Identify which cell holds the provided text, then report its (X, Y) central coordinate. 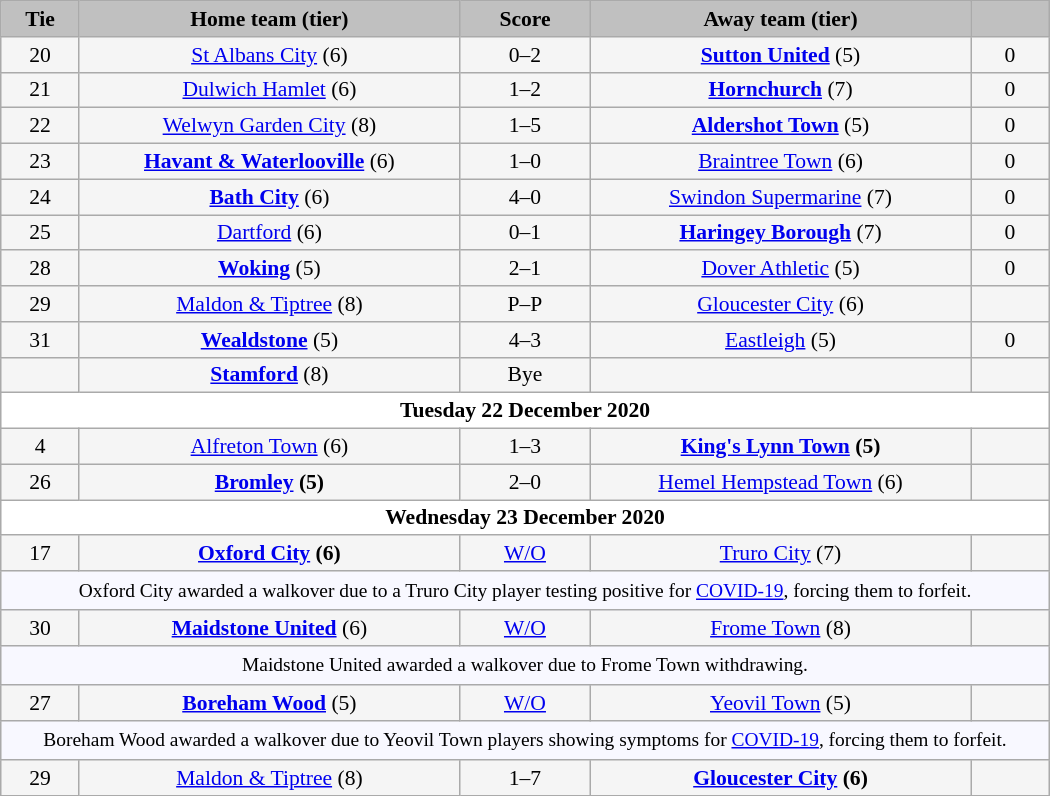
Oxford City (6) (269, 554)
20 (40, 55)
St Albans City (6) (269, 55)
30 (40, 628)
Wednesday 23 December 2020 (525, 518)
Sutton United (5) (781, 55)
Bromley (5) (269, 482)
King's Lynn Town (5) (781, 447)
0–2 (524, 55)
0–1 (524, 233)
27 (40, 703)
Swindon Supermarine (7) (781, 197)
Wealdstone (5) (269, 340)
Tie (40, 19)
Eastleigh (5) (781, 340)
24 (40, 197)
Score (524, 19)
4–3 (524, 340)
Boreham Wood awarded a walkover due to Yeovil Town players showing symptoms for COVID-19, forcing them to forfeit. (525, 740)
17 (40, 554)
Frome Town (8) (781, 628)
1–7 (524, 778)
Boreham Wood (5) (269, 703)
Hemel Hempstead Town (6) (781, 482)
Bye (524, 375)
Alfreton Town (6) (269, 447)
21 (40, 90)
1–0 (524, 162)
Maidstone United awarded a walkover due to Frome Town withdrawing. (525, 666)
Home team (tier) (269, 19)
25 (40, 233)
Truro City (7) (781, 554)
Welwyn Garden City (8) (269, 126)
Tuesday 22 December 2020 (525, 411)
Dover Athletic (5) (781, 269)
31 (40, 340)
Hornchurch (7) (781, 90)
Dartford (6) (269, 233)
4 (40, 447)
Havant & Waterlooville (6) (269, 162)
Aldershot Town (5) (781, 126)
Woking (5) (269, 269)
28 (40, 269)
1–2 (524, 90)
Bath City (6) (269, 197)
P–P (524, 304)
1–5 (524, 126)
Oxford City awarded a walkover due to a Truro City player testing positive for COVID-19, forcing them to forfeit. (525, 590)
26 (40, 482)
22 (40, 126)
Haringey Borough (7) (781, 233)
Away team (tier) (781, 19)
2–1 (524, 269)
1–3 (524, 447)
23 (40, 162)
Stamford (8) (269, 375)
Yeovil Town (5) (781, 703)
4–0 (524, 197)
Dulwich Hamlet (6) (269, 90)
2–0 (524, 482)
Braintree Town (6) (781, 162)
Maidstone United (6) (269, 628)
